Pinpoint the cell where the given text exists, returning its [x, y] midpoint coordinate. 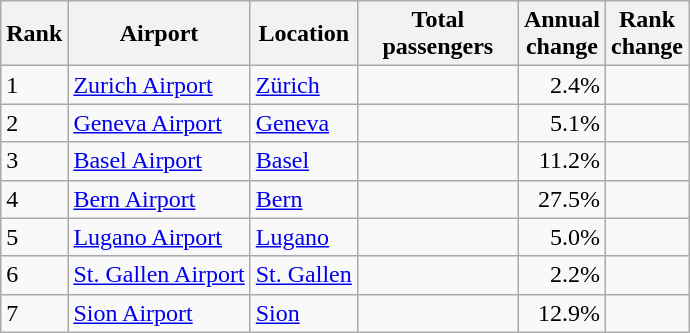
Lugano [304, 237]
27.5% [562, 199]
4 [34, 199]
11.2% [562, 161]
Geneva [304, 123]
5.1% [562, 123]
Zurich Airport [159, 85]
Basel Airport [159, 161]
Rankchange [646, 34]
Annualchange [562, 34]
5.0% [562, 237]
Lugano Airport [159, 237]
Basel [304, 161]
Sion Airport [159, 313]
Totalpassengers [438, 34]
12.9% [562, 313]
Rank [34, 34]
2.2% [562, 275]
2.4% [562, 85]
3 [34, 161]
1 [34, 85]
St. Gallen Airport [159, 275]
St. Gallen [304, 275]
Airport [159, 34]
Zürich [304, 85]
Bern [304, 199]
7 [34, 313]
5 [34, 237]
Sion [304, 313]
2 [34, 123]
Location [304, 34]
Geneva Airport [159, 123]
Bern Airport [159, 199]
6 [34, 275]
